Identify which cell holds the provided text, then report its (x, y) central coordinate. 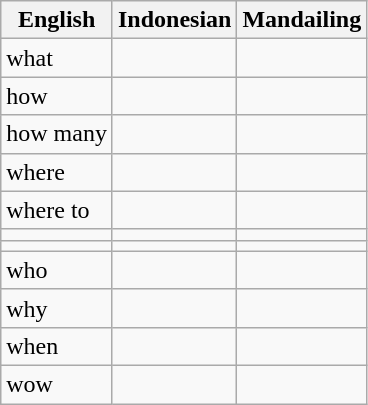
English (57, 20)
Indonesian (174, 20)
when (57, 346)
Mandailing (302, 20)
where (57, 172)
wow (57, 384)
what (57, 58)
why (57, 308)
how many (57, 134)
how (57, 96)
where to (57, 210)
who (57, 270)
